Extract the [X, Y] coordinate from the center of the cell holding the provided text.  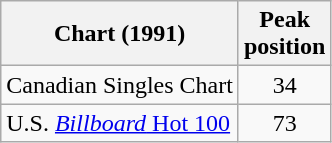
Canadian Singles Chart [120, 85]
73 [284, 123]
U.S. Billboard Hot 100 [120, 123]
34 [284, 85]
Peakposition [284, 34]
Chart (1991) [120, 34]
